Locate the cell with the specified text and output its (X, Y) center coordinate. 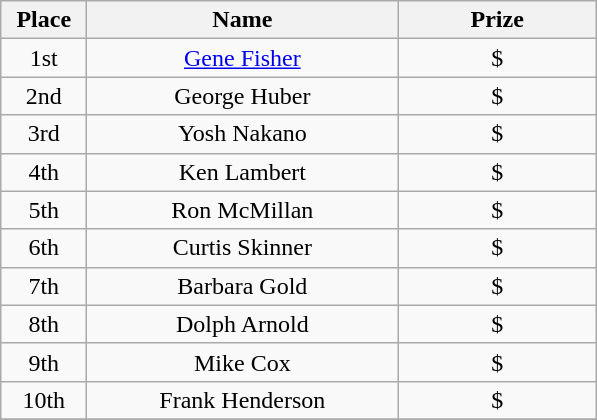
9th (44, 362)
3rd (44, 134)
George Huber (242, 96)
Ron McMillan (242, 210)
Mike Cox (242, 362)
Curtis Skinner (242, 248)
Ken Lambert (242, 172)
7th (44, 286)
Dolph Arnold (242, 324)
Frank Henderson (242, 400)
Place (44, 20)
Name (242, 20)
1st (44, 58)
Yosh Nakano (242, 134)
Gene Fisher (242, 58)
Barbara Gold (242, 286)
8th (44, 324)
5th (44, 210)
10th (44, 400)
6th (44, 248)
2nd (44, 96)
Prize (498, 20)
4th (44, 172)
